Detect which cell encompasses the target text, then output its [X, Y] center coordinate. 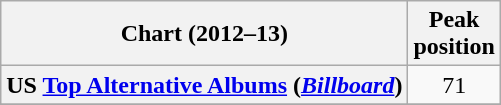
US Top Alternative Albums (Billboard) [204, 85]
71 [454, 85]
Peakposition [454, 34]
Chart (2012–13) [204, 34]
